Return the (X, Y) coordinate for the center point of the cell that contains the specified text.  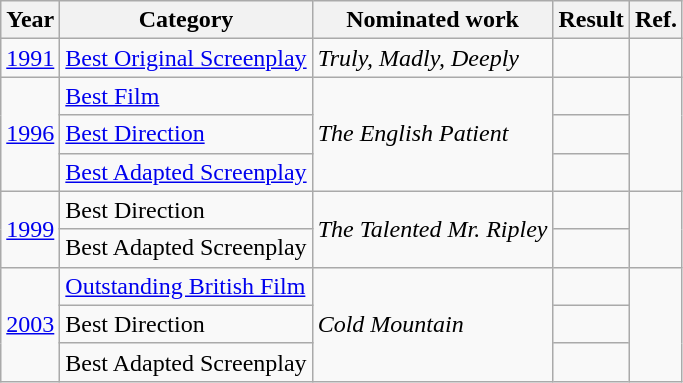
Cold Mountain (432, 324)
Best Original Screenplay (186, 58)
1991 (30, 58)
The Talented Mr. Ripley (432, 229)
Truly, Madly, Deeply (432, 58)
Ref. (656, 20)
Category (186, 20)
1996 (30, 134)
Year (30, 20)
The English Patient (432, 134)
2003 (30, 324)
Nominated work (432, 20)
1999 (30, 229)
Result (591, 20)
Outstanding British Film (186, 286)
Best Film (186, 96)
